Output the [x, y] coordinate of the center of the cell containing the given text.  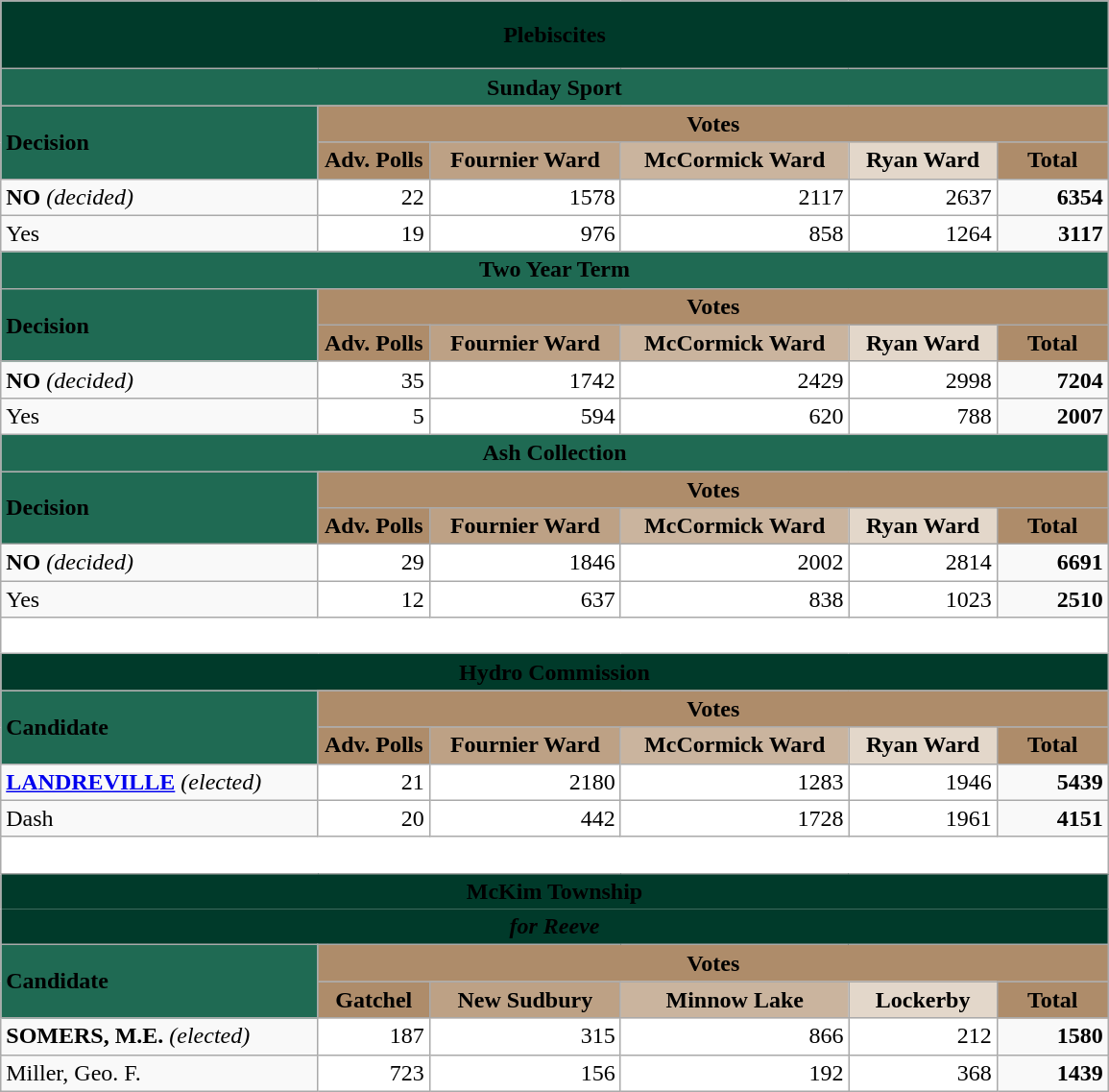
Lockerby [923, 1000]
866 [735, 1036]
22 [374, 197]
1742 [524, 379]
1439 [1052, 1073]
368 [923, 1073]
2998 [923, 379]
McKim Township [555, 891]
Plebiscites [555, 35]
Ash Collection [555, 452]
Dash [159, 818]
1961 [923, 818]
Minnow Lake [735, 1000]
212 [923, 1036]
2002 [735, 563]
2637 [923, 197]
1283 [735, 782]
187 [374, 1036]
6691 [1052, 563]
Hydro Commission [555, 672]
4151 [1052, 818]
2429 [735, 379]
5 [374, 416]
6354 [1052, 197]
35 [374, 379]
594 [524, 416]
7204 [1052, 379]
Two Year Term [555, 270]
442 [524, 818]
21 [374, 782]
2510 [1052, 599]
2117 [735, 197]
1578 [524, 197]
19 [374, 233]
315 [524, 1036]
723 [374, 1073]
1946 [923, 782]
3117 [1052, 233]
620 [735, 416]
976 [524, 233]
1264 [923, 233]
1580 [1052, 1036]
LANDREVILLE (elected) [159, 782]
1023 [923, 599]
192 [735, 1073]
2007 [1052, 416]
New Sudbury [524, 1000]
2180 [524, 782]
1846 [524, 563]
5439 [1052, 782]
637 [524, 599]
Gatchel [374, 1000]
788 [923, 416]
12 [374, 599]
858 [735, 233]
Miller, Geo. F. [159, 1073]
29 [374, 563]
SOMERS, M.E. (elected) [159, 1036]
Sunday Sport [555, 87]
838 [735, 599]
for Reeve [555, 926]
156 [524, 1073]
1728 [735, 818]
2814 [923, 563]
20 [374, 818]
